Pinpoint the cell where the given text exists, returning its (x, y) midpoint coordinate. 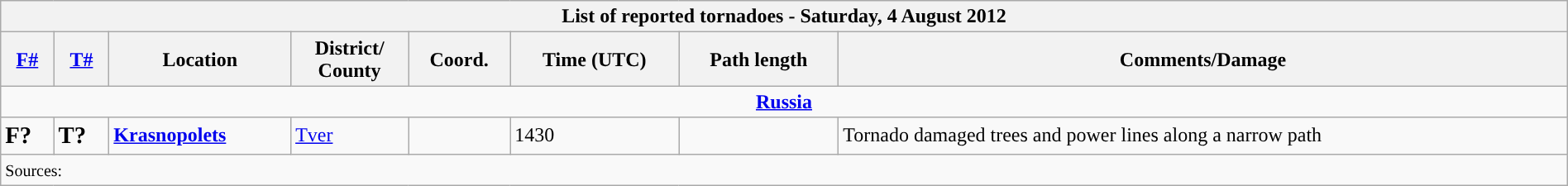
List of reported tornadoes - Saturday, 4 August 2012 (784, 17)
T? (81, 136)
Coord. (460, 60)
Tornado damaged trees and power lines along a narrow path (1202, 136)
Russia (784, 102)
1430 (595, 136)
Tver (350, 136)
Time (UTC) (595, 60)
F? (27, 136)
Location (200, 60)
Krasnopolets (200, 136)
F# (27, 60)
Path length (759, 60)
District/County (350, 60)
T# (81, 60)
Comments/Damage (1202, 60)
Sources: (784, 169)
